Identify which cell holds the provided text, then report its [x, y] central coordinate. 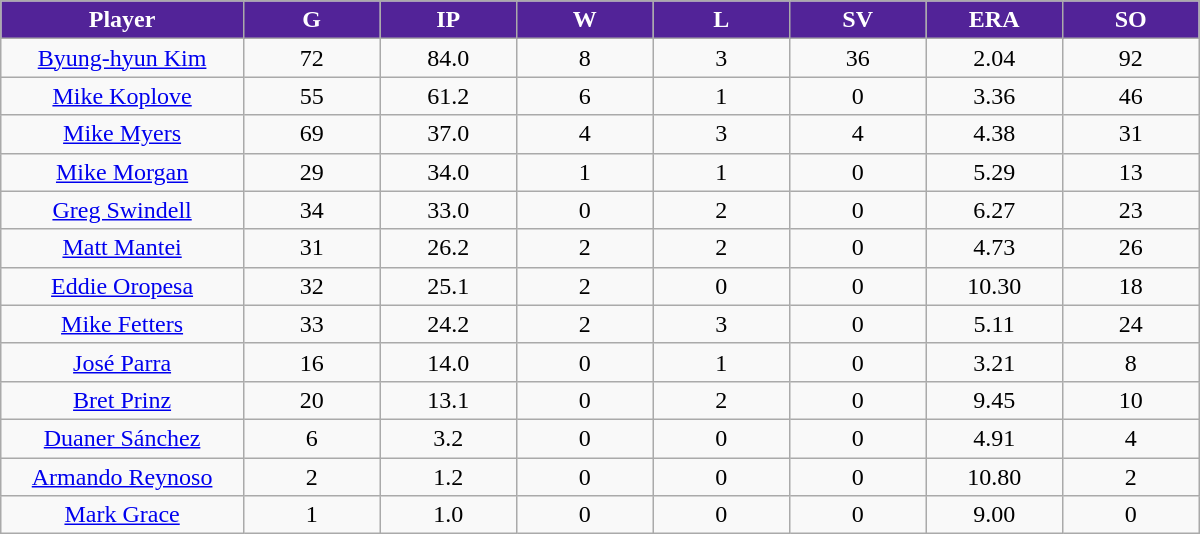
1.0 [448, 515]
13 [1130, 172]
2.04 [994, 58]
SO [1130, 20]
Mike Morgan [122, 172]
18 [1130, 286]
Player [122, 20]
13.1 [448, 400]
Bret Prinz [122, 400]
4.73 [994, 248]
24 [1130, 324]
29 [311, 172]
Armando Reynoso [122, 477]
3.21 [994, 362]
Mike Myers [122, 134]
32 [311, 286]
25.1 [448, 286]
46 [1130, 96]
5.11 [994, 324]
6.27 [994, 210]
37.0 [448, 134]
14.0 [448, 362]
Mike Koplove [122, 96]
10 [1130, 400]
W [584, 20]
33 [311, 324]
4.38 [994, 134]
IP [448, 20]
3.36 [994, 96]
16 [311, 362]
10.80 [994, 477]
José Parra [122, 362]
20 [311, 400]
9.00 [994, 515]
72 [311, 58]
23 [1130, 210]
Duaner Sánchez [122, 438]
Eddie Oropesa [122, 286]
SV [857, 20]
ERA [994, 20]
84.0 [448, 58]
3.2 [448, 438]
Mark Grace [122, 515]
36 [857, 58]
Matt Mantei [122, 248]
10.30 [994, 286]
L [721, 20]
1.2 [448, 477]
26.2 [448, 248]
55 [311, 96]
34.0 [448, 172]
24.2 [448, 324]
34 [311, 210]
33.0 [448, 210]
Greg Swindell [122, 210]
5.29 [994, 172]
26 [1130, 248]
92 [1130, 58]
Mike Fetters [122, 324]
9.45 [994, 400]
Byung-hyun Kim [122, 58]
4.91 [994, 438]
69 [311, 134]
G [311, 20]
61.2 [448, 96]
